Return the [X, Y] coordinate for the center point of the cell that contains the specified text.  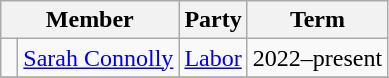
Sarah Connolly [98, 58]
2022–present [317, 58]
Member [90, 20]
Labor [213, 58]
Party [213, 20]
Term [317, 20]
